Pinpoint the cell where the given text exists, returning its [x, y] midpoint coordinate. 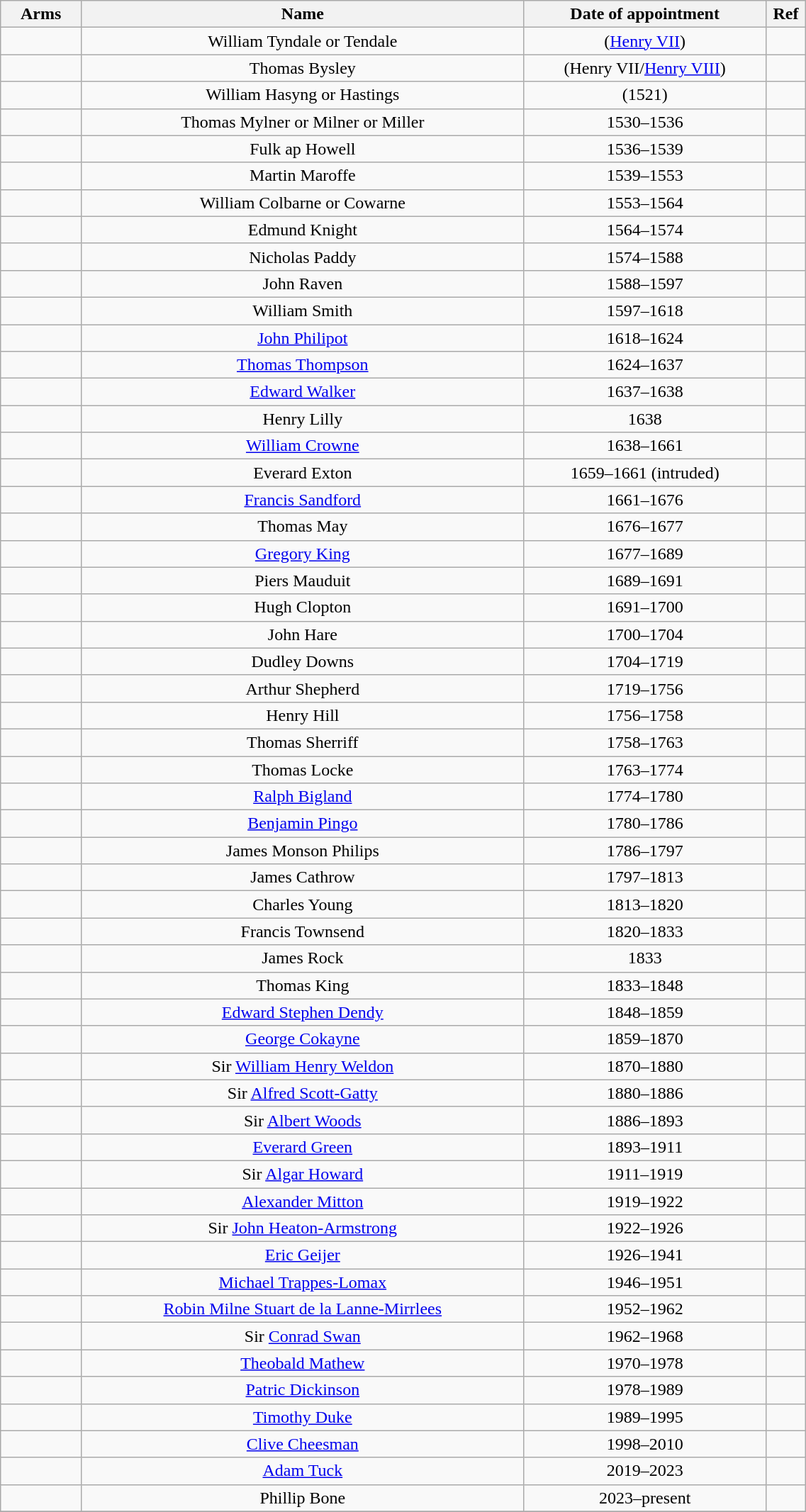
Everard Exton [302, 473]
Piers Mauduit [302, 581]
1880–1886 [645, 1093]
Henry Lilly [302, 419]
(Henry VII/Henry VIII) [645, 68]
1946–1951 [645, 1282]
Adam Tuck [302, 1471]
1833 [645, 958]
Arms [41, 14]
1780–1786 [645, 824]
1536–1539 [645, 149]
1588–1597 [645, 284]
Martin Maroffe [302, 176]
1774–1780 [645, 797]
1786–1797 [645, 851]
1624–1637 [645, 365]
1926–1941 [645, 1255]
1553–1564 [645, 203]
1756–1758 [645, 715]
1758–1763 [645, 742]
John Philipot [302, 338]
1638–1661 [645, 446]
Theobald Mathew [302, 1363]
Alexander Mitton [302, 1202]
Sir Albert Woods [302, 1120]
William Smith [302, 310]
1637–1638 [645, 392]
1820–1833 [645, 931]
Robin Milne Stuart de la Lanne-Mirrlees [302, 1309]
Charles Young [302, 905]
Thomas Locke [302, 769]
John Hare [302, 634]
Phillip Bone [302, 1498]
Name [302, 14]
1962–1968 [645, 1336]
Nicholas Paddy [302, 257]
1564–1574 [645, 230]
1978–1989 [645, 1390]
Clive Cheesman [302, 1444]
Thomas King [302, 985]
George Cokayne [302, 1039]
Date of appointment [645, 14]
James Cathrow [302, 878]
Ref [785, 14]
Edward Walker [302, 392]
Henry Hill [302, 715]
1763–1774 [645, 769]
2019–2023 [645, 1471]
Francis Sandford [302, 500]
Dudley Downs [302, 661]
Thomas Mylner or Milner or Miller [302, 122]
1719–1756 [645, 688]
Thomas Thompson [302, 365]
1689–1691 [645, 581]
1677–1689 [645, 554]
Gregory King [302, 554]
William Colbarne or Cowarne [302, 203]
Sir Alfred Scott-Gatty [302, 1093]
James Rock [302, 958]
1970–1978 [645, 1363]
1638 [645, 419]
1661–1676 [645, 500]
1574–1588 [645, 257]
Patric Dickinson [302, 1390]
1833–1848 [645, 985]
1618–1624 [645, 338]
1893–1911 [645, 1147]
Timothy Duke [302, 1417]
(1521) [645, 95]
1539–1553 [645, 176]
Fulk ap Howell [302, 149]
1597–1618 [645, 310]
1859–1870 [645, 1039]
Edmund Knight [302, 230]
1870–1880 [645, 1066]
1700–1704 [645, 634]
Sir William Henry Weldon [302, 1066]
1659–1661 (intruded) [645, 473]
1911–1919 [645, 1174]
1998–2010 [645, 1444]
James Monson Philips [302, 851]
Michael Trappes-Lomax [302, 1282]
2023–present [645, 1498]
1691–1700 [645, 607]
1848–1859 [645, 1012]
1797–1813 [645, 878]
Hugh Clopton [302, 607]
Thomas Bysley [302, 68]
Arthur Shepherd [302, 688]
William Tyndale or Tendale [302, 41]
Eric Geijer [302, 1255]
1813–1820 [645, 905]
Sir Algar Howard [302, 1174]
William Crowne [302, 446]
1886–1893 [645, 1120]
(Henry VII) [645, 41]
Benjamin Pingo [302, 824]
1704–1719 [645, 661]
Thomas Sherriff [302, 742]
Sir Conrad Swan [302, 1336]
1952–1962 [645, 1309]
1676–1677 [645, 527]
Ralph Bigland [302, 797]
1530–1536 [645, 122]
Francis Townsend [302, 931]
1922–1926 [645, 1228]
1919–1922 [645, 1202]
1989–1995 [645, 1417]
Thomas May [302, 527]
Everard Green [302, 1147]
William Hasyng or Hastings [302, 95]
Sir John Heaton-Armstrong [302, 1228]
John Raven [302, 284]
Edward Stephen Dendy [302, 1012]
